Extract the (x, y) coordinate from the center of the cell holding the provided text.  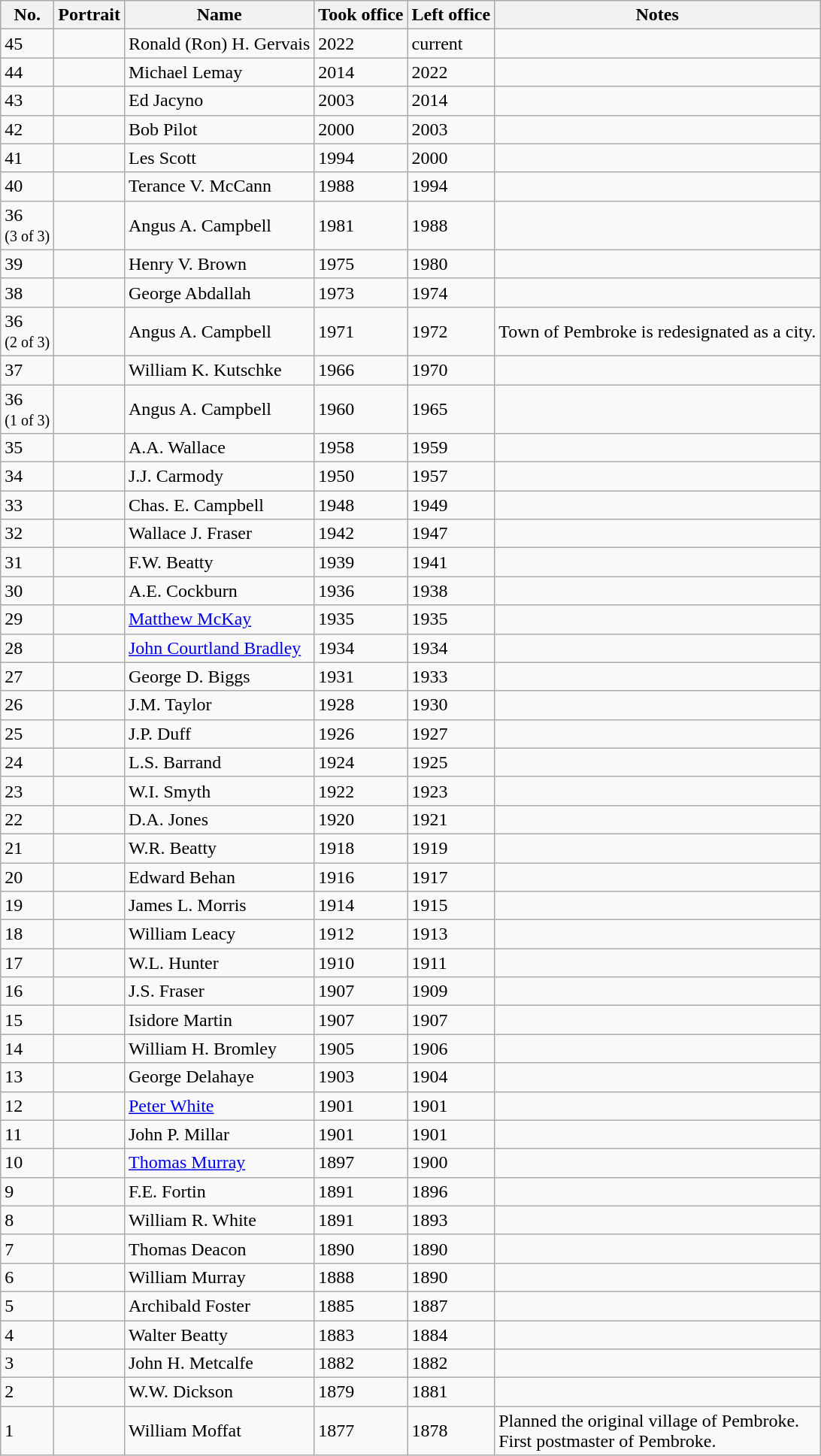
1914 (361, 906)
Thomas Deacon (219, 1249)
Walter Beatty (219, 1334)
1930 (451, 705)
1883 (361, 1334)
Wallace J. Fraser (219, 534)
Took office (361, 15)
W.I. Smyth (219, 791)
1916 (361, 877)
1948 (361, 505)
1938 (451, 591)
1972 (451, 331)
1918 (361, 848)
W.W. Dickson (219, 1392)
John H. Metcalfe (219, 1364)
D.A. Jones (219, 819)
J.M. Taylor (219, 705)
12 (27, 1106)
1926 (361, 734)
7 (27, 1249)
J.S. Fraser (219, 991)
1941 (451, 562)
L.S. Barrand (219, 762)
Archibald Foster (219, 1306)
14 (27, 1049)
30 (27, 591)
Terance V. McCann (219, 186)
1924 (361, 762)
1949 (451, 505)
1921 (451, 819)
2 (27, 1392)
F.E. Fortin (219, 1191)
Name (219, 15)
24 (27, 762)
1939 (361, 562)
22 (27, 819)
current (451, 44)
1920 (361, 819)
33 (27, 505)
Edward Behan (219, 877)
1877 (361, 1431)
42 (27, 129)
Henry V. Brown (219, 264)
Bob Pilot (219, 129)
Michael Lemay (219, 72)
40 (27, 186)
44 (27, 72)
George Delahaye (219, 1077)
Peter White (219, 1106)
1933 (451, 677)
Ed Jacyno (219, 101)
William Moffat (219, 1431)
Les Scott (219, 158)
James L. Morris (219, 906)
6 (27, 1277)
36(2 of 3) (27, 331)
Notes (657, 15)
1960 (361, 409)
F.W. Beatty (219, 562)
Isidore Martin (219, 1020)
13 (27, 1077)
J.P. Duff (219, 734)
34 (27, 477)
1897 (361, 1163)
45 (27, 44)
35 (27, 448)
1980 (451, 264)
16 (27, 991)
41 (27, 158)
1936 (361, 591)
19 (27, 906)
Chas. E. Campbell (219, 505)
20 (27, 877)
1904 (451, 1077)
17 (27, 963)
23 (27, 791)
36(3 of 3) (27, 226)
1900 (451, 1163)
1910 (361, 963)
Matthew McKay (219, 619)
A.E. Cockburn (219, 591)
1906 (451, 1049)
1881 (451, 1392)
No. (27, 15)
George D. Biggs (219, 677)
36(1 of 3) (27, 409)
38 (27, 292)
8 (27, 1220)
1928 (361, 705)
26 (27, 705)
1927 (451, 734)
1896 (451, 1191)
1887 (451, 1306)
1966 (361, 370)
1970 (451, 370)
1923 (451, 791)
1959 (451, 448)
1958 (361, 448)
29 (27, 619)
J.J. Carmody (219, 477)
1965 (451, 409)
1974 (451, 292)
1879 (361, 1392)
25 (27, 734)
1912 (361, 934)
1905 (361, 1049)
1885 (361, 1306)
1975 (361, 264)
Left office (451, 15)
1925 (451, 762)
Portrait (89, 15)
18 (27, 934)
George Abdallah (219, 292)
10 (27, 1163)
1888 (361, 1277)
A.A. Wallace (219, 448)
Town of Pembroke is redesignated as a city. (657, 331)
W.R. Beatty (219, 848)
1957 (451, 477)
W.L. Hunter (219, 963)
1947 (451, 534)
1915 (451, 906)
4 (27, 1334)
Planned the original village of Pembroke.First postmaster of Pembroke. (657, 1431)
32 (27, 534)
Thomas Murray (219, 1163)
1942 (361, 534)
William Leacy (219, 934)
John P. Millar (219, 1134)
William R. White (219, 1220)
1909 (451, 991)
31 (27, 562)
1878 (451, 1431)
1922 (361, 791)
1981 (361, 226)
1884 (451, 1334)
1950 (361, 477)
John Courtland Bradley (219, 648)
William K. Kutschke (219, 370)
3 (27, 1364)
39 (27, 264)
1 (27, 1431)
37 (27, 370)
Ronald (Ron) H. Gervais (219, 44)
27 (27, 677)
43 (27, 101)
9 (27, 1191)
1911 (451, 963)
1971 (361, 331)
5 (27, 1306)
21 (27, 848)
1917 (451, 877)
1913 (451, 934)
28 (27, 648)
15 (27, 1020)
1919 (451, 848)
1893 (451, 1220)
1903 (361, 1077)
1931 (361, 677)
William Murray (219, 1277)
1973 (361, 292)
William H. Bromley (219, 1049)
11 (27, 1134)
